Pinpoint the cell where the given text exists, returning its (x, y) midpoint coordinate. 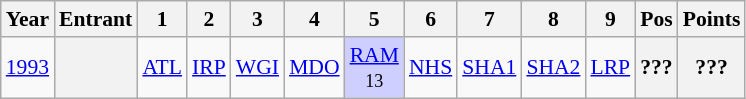
8 (553, 19)
Entrant (96, 19)
1993 (28, 68)
LRP (610, 68)
3 (258, 19)
2 (209, 19)
Year (28, 19)
Points (712, 19)
5 (374, 19)
SHA1 (489, 68)
WGI (258, 68)
Pos (656, 19)
1 (162, 19)
9 (610, 19)
4 (314, 19)
IRP (209, 68)
SHA2 (553, 68)
6 (430, 19)
NHS (430, 68)
MDO (314, 68)
7 (489, 19)
RAM13 (374, 68)
ATL (162, 68)
